Pinpoint the cell where the given text exists, returning its [x, y] midpoint coordinate. 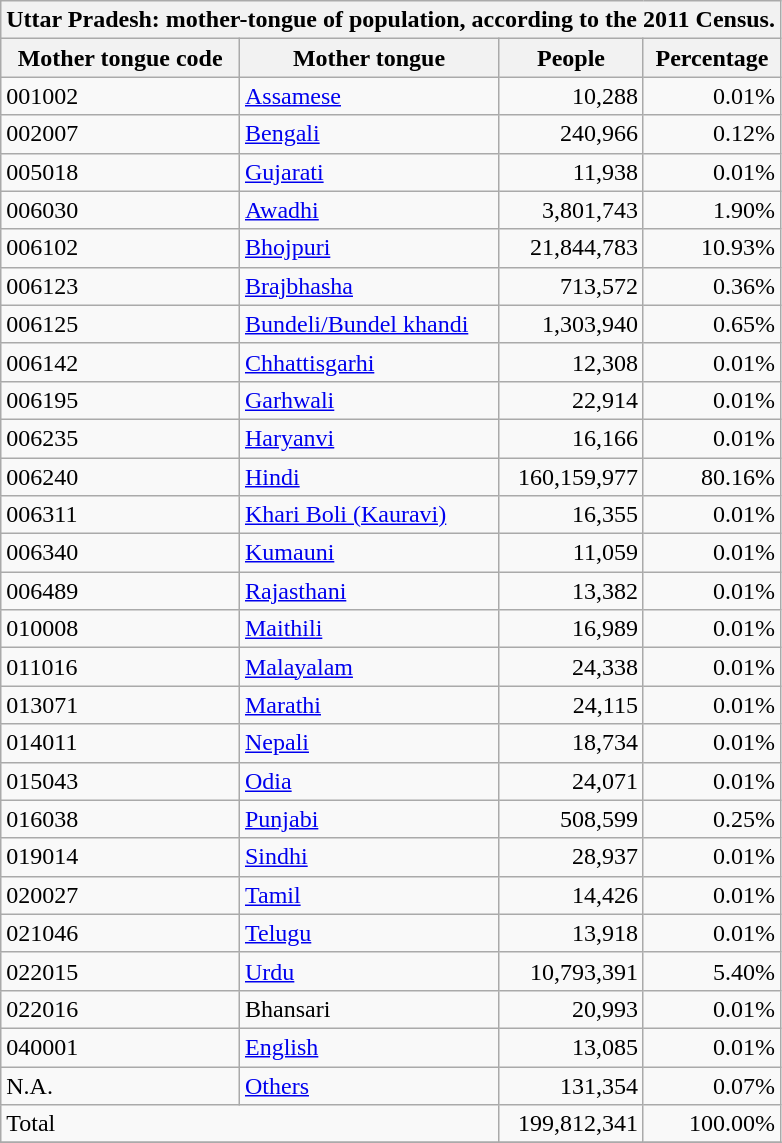
Mother tongue code [120, 58]
Haryanvi [368, 438]
015043 [120, 781]
16,166 [572, 438]
002007 [120, 134]
006142 [120, 362]
Hindi [368, 477]
Bhansari [368, 1009]
0.07% [712, 1085]
131,354 [572, 1085]
People [572, 58]
21,844,783 [572, 248]
006240 [120, 477]
0.36% [712, 286]
020027 [120, 895]
11,938 [572, 172]
Bundeli/Bundel khandi [368, 324]
0.12% [712, 134]
240,966 [572, 134]
Brajbhasha [368, 286]
0.65% [712, 324]
Sindhi [368, 857]
006235 [120, 438]
10,288 [572, 96]
Telugu [368, 933]
12,308 [572, 362]
1,303,940 [572, 324]
28,937 [572, 857]
0.25% [712, 819]
100.00% [712, 1124]
010008 [120, 629]
006311 [120, 515]
English [368, 1047]
3,801,743 [572, 210]
160,159,977 [572, 477]
019014 [120, 857]
22,914 [572, 400]
10.93% [712, 248]
Khari Boli (Kauravi) [368, 515]
022016 [120, 1009]
Assamese [368, 96]
014011 [120, 743]
006195 [120, 400]
006123 [120, 286]
006125 [120, 324]
Bhojpuri [368, 248]
Bengali [368, 134]
Odia [368, 781]
11,059 [572, 553]
Uttar Pradesh: mother-tongue of population, according to the 2011 Census. [391, 20]
Punjabi [368, 819]
Mother tongue [368, 58]
040001 [120, 1047]
022015 [120, 971]
006030 [120, 210]
Garhwali [368, 400]
N.A. [120, 1085]
Total [250, 1124]
006340 [120, 553]
016038 [120, 819]
001002 [120, 96]
14,426 [572, 895]
Gujarati [368, 172]
10,793,391 [572, 971]
13,085 [572, 1047]
13,382 [572, 591]
Rajasthani [368, 591]
Awadhi [368, 210]
20,993 [572, 1009]
24,338 [572, 667]
16,355 [572, 515]
1.90% [712, 210]
006102 [120, 248]
Urdu [368, 971]
Kumauni [368, 553]
18,734 [572, 743]
021046 [120, 933]
5.40% [712, 971]
006489 [120, 591]
24,115 [572, 705]
Percentage [712, 58]
013071 [120, 705]
Tamil [368, 895]
Malayalam [368, 667]
13,918 [572, 933]
713,572 [572, 286]
16,989 [572, 629]
508,599 [572, 819]
011016 [120, 667]
Marathi [368, 705]
Others [368, 1085]
Chhattisgarhi [368, 362]
Maithili [368, 629]
24,071 [572, 781]
Nepali [368, 743]
199,812,341 [572, 1124]
005018 [120, 172]
80.16% [712, 477]
